Pinpoint the cell where the given text exists, returning its [x, y] midpoint coordinate. 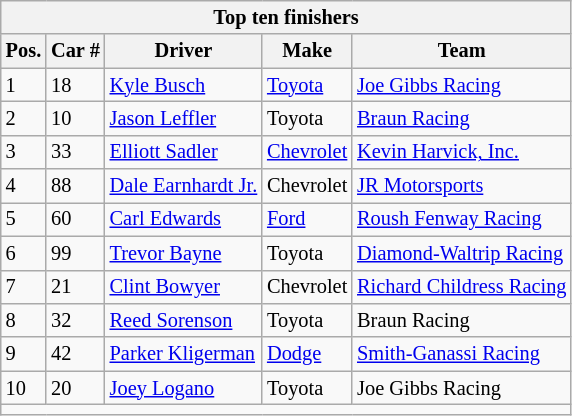
2 [24, 118]
20 [76, 388]
Roush Fenway Racing [462, 219]
Joey Logano [184, 388]
21 [76, 287]
88 [76, 186]
Top ten finishers [286, 17]
3 [24, 152]
Reed Sorenson [184, 320]
Kyle Busch [184, 85]
32 [76, 320]
9 [24, 354]
Ford [307, 219]
18 [76, 85]
Smith-Ganassi Racing [462, 354]
60 [76, 219]
6 [24, 253]
4 [24, 186]
Clint Bowyer [184, 287]
Dodge [307, 354]
1 [24, 85]
JR Motorsports [462, 186]
Dale Earnhardt Jr. [184, 186]
Trevor Bayne [184, 253]
Make [307, 51]
Car # [76, 51]
Team [462, 51]
8 [24, 320]
Jason Leffler [184, 118]
Elliott Sadler [184, 152]
Carl Edwards [184, 219]
7 [24, 287]
Kevin Harvick, Inc. [462, 152]
Pos. [24, 51]
42 [76, 354]
33 [76, 152]
99 [76, 253]
Richard Childress Racing [462, 287]
Diamond-Waltrip Racing [462, 253]
5 [24, 219]
Parker Kligerman [184, 354]
Driver [184, 51]
